Provide the [x, y] coordinate of the cell's center where the given text is located.  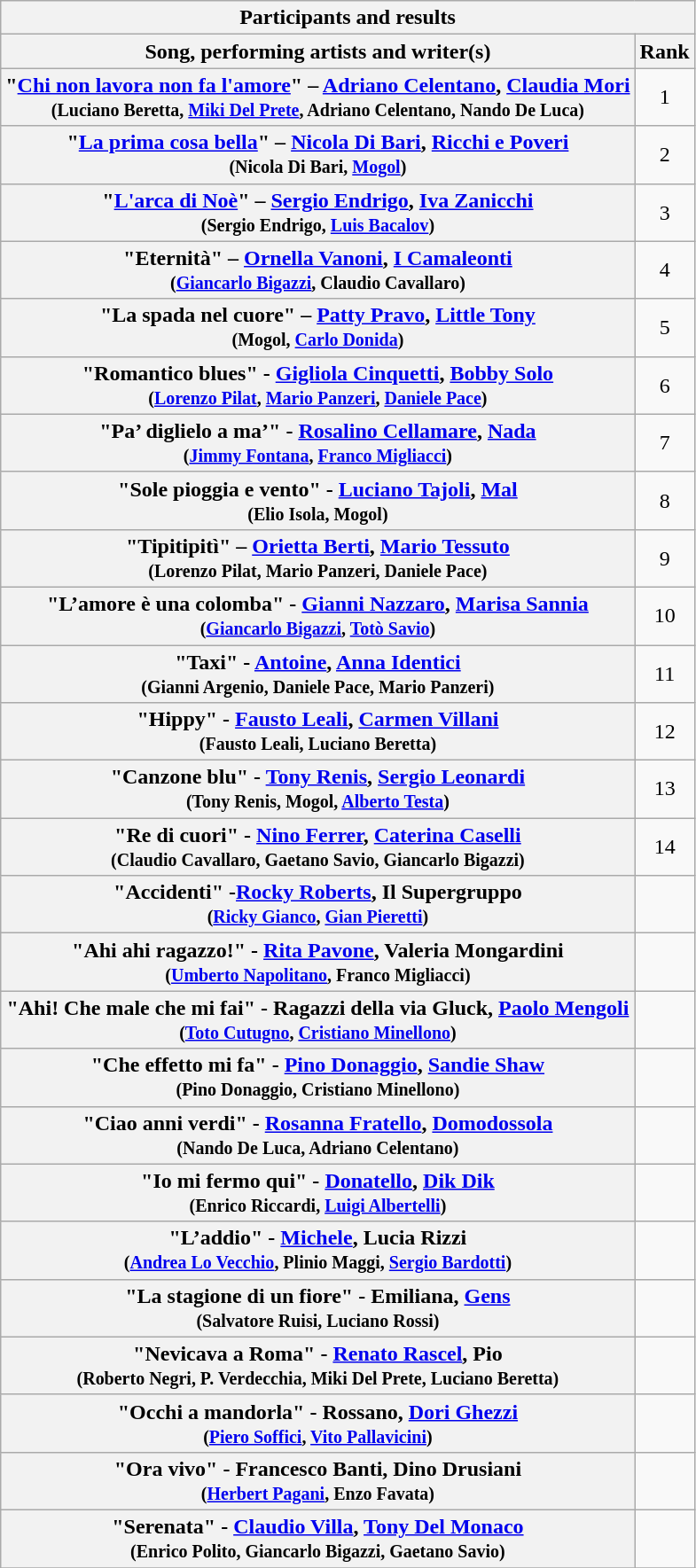
"Io mi fermo qui" - Donatello, Dik Dik (Enrico Riccardi, Luigi Albertelli) [317, 1193]
"Ciao anni verdi" - Rosanna Fratello, Domodossola (Nando De Luca, Adriano Celentano) [317, 1135]
"Eternità" – Ornella Vanoni, I Camaleonti (Giancarlo Bigazzi, Claudio Cavallaro) [317, 269]
5 [665, 328]
"Chi non lavora non fa l'amore" – Adriano Celentano, Claudia Mori (Luciano Beretta, Miki Del Prete, Adriano Celentano, Nando De Luca) [317, 98]
10 [665, 615]
"L’amore è una colomba" - Gianni Nazzaro, Marisa Sannia (Giancarlo Bigazzi, Totò Savio) [317, 615]
4 [665, 269]
"Nevicava a Roma" - Renato Rascel, Pio (Roberto Negri, P. Verdecchia, Miki Del Prete, Luciano Beretta) [317, 1365]
"Ahi! Che male che mi fai" - Ragazzi della via Gluck, Paolo Mengoli (Toto Cutugno, Cristiano Minellono) [317, 1019]
9 [665, 558]
"L’addio" - Michele, Lucia Rizzi (Andrea Lo Vecchio, Plinio Maggi, Sergio Bardotti) [317, 1250]
13 [665, 789]
14 [665, 847]
"Taxi" - Antoine, Anna Identici (Gianni Argenio, Daniele Pace, Mario Panzeri) [317, 674]
Rank [665, 51]
"Re di cuori" - Nino Ferrer, Caterina Caselli (Claudio Cavallaro, Gaetano Savio, Giancarlo Bigazzi) [317, 847]
"Serenata" - Claudio Villa, Tony Del Monaco (Enrico Polito, Giancarlo Bigazzi, Gaetano Savio) [317, 1539]
"Pa’ diglielo a ma’" - Rosalino Cellamare, Nada (Jimmy Fontana, Franco Migliacci) [317, 443]
"La spada nel cuore" – Patty Pravo, Little Tony (Mogol, Carlo Donida) [317, 328]
Song, performing artists and writer(s) [317, 51]
8 [665, 500]
"Canzone blu" - Tony Renis, Sergio Leonardi (Tony Renis, Mogol, Alberto Testa) [317, 789]
"Sole pioggia e vento" - Luciano Tajoli, Mal (Elio Isola, Mogol) [317, 500]
"Accidenti" -Rocky Roberts, Il Supergruppo (Ricky Gianco, Gian Pieretti) [317, 904]
"Romantico blues" - Gigliola Cinquetti, Bobby Solo (Lorenzo Pilat, Mario Panzeri, Daniele Pace) [317, 385]
"Hippy" - Fausto Leali, Carmen Villani (Fausto Leali, Luciano Beretta) [317, 732]
"Che effetto mi fa" - Pino Donaggio, Sandie Shaw (Pino Donaggio, Cristiano Minellono) [317, 1078]
11 [665, 674]
"Occhi a mandorla" - Rossano, Dori Ghezzi (Piero Soffici, Vito Pallavicini) [317, 1424]
2 [665, 154]
12 [665, 732]
"L'arca di Noè" – Sergio Endrigo, Iva Zanicchi (Sergio Endrigo, Luis Bacalov) [317, 213]
"Ora vivo" - Francesco Banti, Dino Drusiani (Herbert Pagani, Enzo Favata) [317, 1480]
"Tipitipitì" – Orietta Berti, Mario Tessuto (Lorenzo Pilat, Mario Panzeri, Daniele Pace) [317, 558]
"La prima cosa bella" – Nicola Di Bari, Ricchi e Poveri (Nicola Di Bari, Mogol) [317, 154]
Participants and results [348, 18]
6 [665, 385]
1 [665, 98]
3 [665, 213]
"La stagione di un fiore" - Emiliana, Gens (Salvatore Ruisi, Luciano Rossi) [317, 1308]
"Ahi ahi ragazzo!" - Rita Pavone, Valeria Mongardini (Umberto Napolitano, Franco Migliacci) [317, 963]
7 [665, 443]
